Output the [x, y] coordinate of the center of the cell containing the given text.  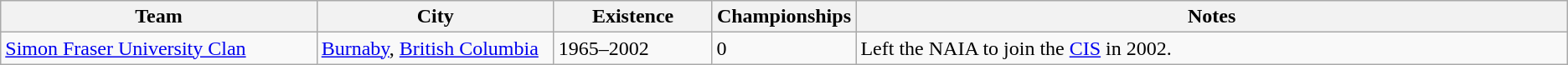
1965–2002 [633, 48]
Left the NAIA to join the CIS in 2002. [1211, 48]
Notes [1211, 17]
Burnaby, British Columbia [436, 48]
0 [784, 48]
Championships [784, 17]
Team [159, 17]
Existence [633, 17]
City [436, 17]
Simon Fraser University Clan [159, 48]
